Scan for the cell matching the given text and deliver its (x, y) coordinate at center. 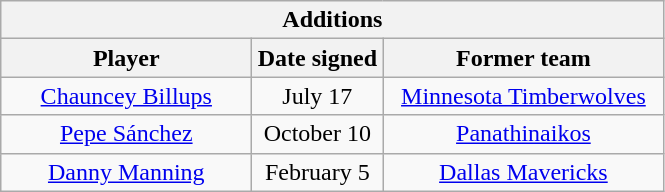
Danny Manning (126, 172)
Panathinaikos (524, 134)
Minnesota Timberwolves (524, 96)
Additions (332, 20)
Player (126, 58)
February 5 (318, 172)
July 17 (318, 96)
Date signed (318, 58)
Pepe Sánchez (126, 134)
Dallas Mavericks (524, 172)
Chauncey Billups (126, 96)
October 10 (318, 134)
Former team (524, 58)
